Capture the cell that displays the provided text and extract its (x, y) central coordinate. 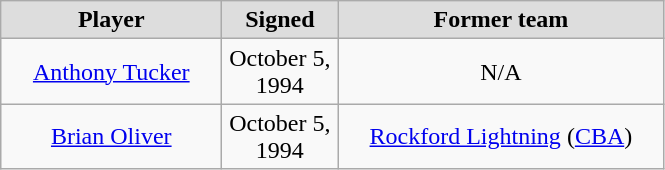
Player (112, 20)
Rockford Lightning (CBA) (501, 136)
Anthony Tucker (112, 72)
N/A (501, 72)
Signed (280, 20)
Former team (501, 20)
Brian Oliver (112, 136)
